Return the (X, Y) coordinate for the center point of the cell that contains the specified text.  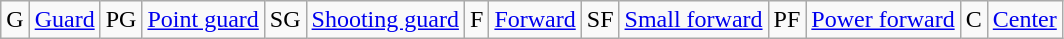
C (974, 20)
Center (1024, 20)
Shooting guard (385, 20)
Small forward (694, 20)
Guard (64, 20)
Power forward (883, 20)
F (476, 20)
Forward (535, 20)
Point guard (203, 20)
PG (121, 20)
SF (600, 20)
PF (787, 20)
G (15, 20)
SG (285, 20)
